Pinpoint the cell where the given text exists, returning its [x, y] midpoint coordinate. 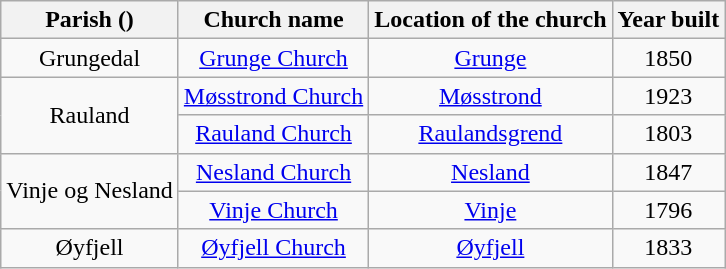
Nesland [490, 172]
Church name [273, 20]
Nesland Church [273, 172]
1833 [668, 248]
Rauland Church [273, 134]
Grungedal [90, 58]
Vinje Church [273, 210]
Year built [668, 20]
1796 [668, 210]
1803 [668, 134]
Location of the church [490, 20]
Vinje og Nesland [90, 191]
Grunge Church [273, 58]
Møsstrond Church [273, 96]
Parish () [90, 20]
1850 [668, 58]
Rauland [90, 115]
Grunge [490, 58]
1847 [668, 172]
1923 [668, 96]
Raulandsgrend [490, 134]
Øyfjell Church [273, 248]
Møsstrond [490, 96]
Vinje [490, 210]
